For the text-containing cell, return its midpoint in (X, Y) coordinate format. 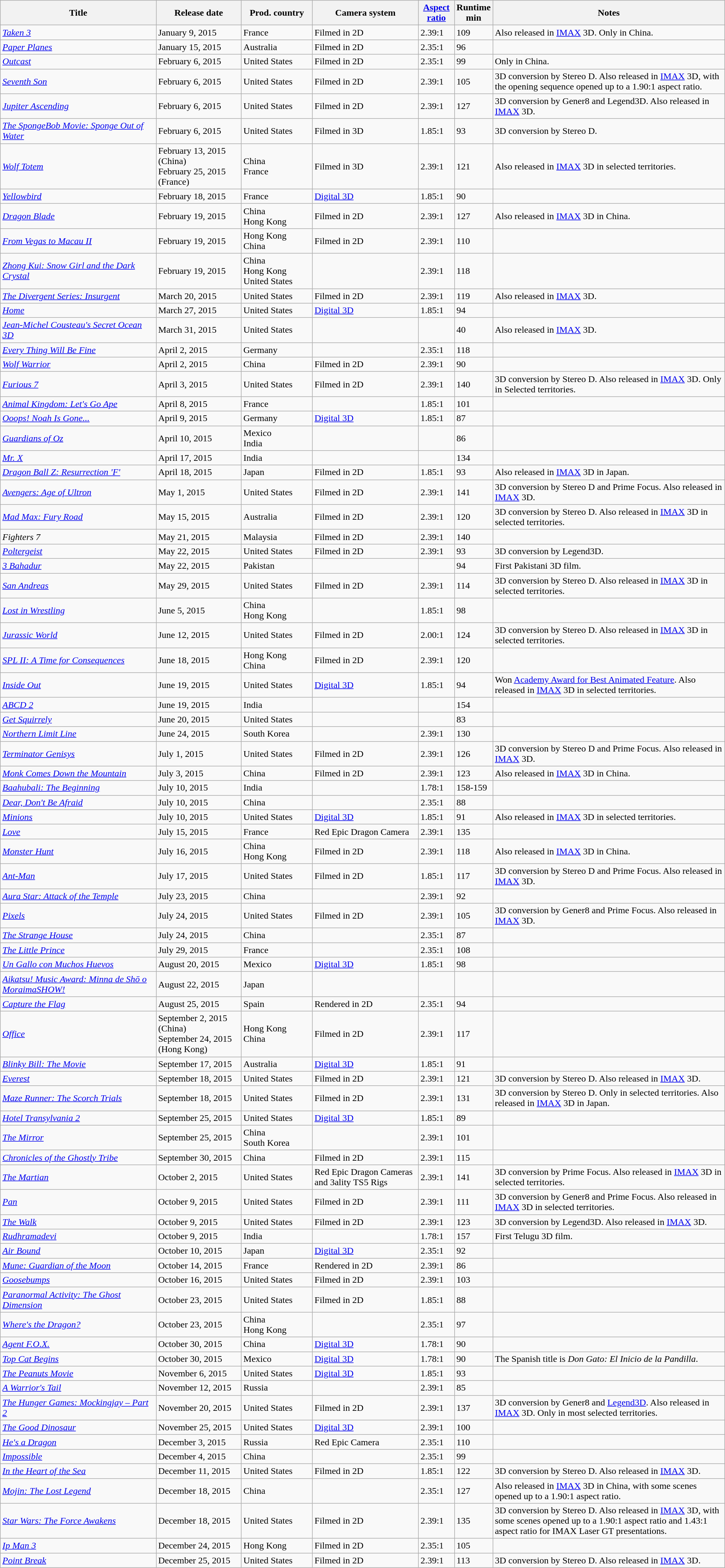
Guardians of Oz (78, 438)
Get Squirrely (78, 719)
A Warrior's Tail (78, 1388)
MexicoIndia (277, 438)
3D conversion by Gener8 and Legend3D. Also released in IMAX 3D. (609, 106)
August 22, 2015 (199, 984)
September 2, 2015 (China)September 24, 2015 (Hong Kong) (199, 1034)
San Andreas (78, 585)
Furious 7 (78, 384)
2.00:1 (436, 636)
Lost in Wrestling (78, 610)
Northern Limit Line (78, 734)
June 24, 2015 (199, 734)
November 25, 2015 (199, 1427)
130 (473, 734)
Animal Kingdom: Let's Go Ape (78, 404)
Everest (78, 1078)
Minions (78, 817)
Malaysia (277, 537)
The Martian (78, 1177)
ChinaHong Kong United States (277, 271)
Monk Comes Down the Mountain (78, 773)
3 Bahadur (78, 566)
The Little Prince (78, 950)
124 (473, 636)
Blinky Bill: The Movie (78, 1064)
Also released in IMAX 3D in China, with some scenes opened up to a 1.90:1 aspect ratio. (609, 1491)
Paranormal Activity: The Ghost Dimension (78, 1300)
131 (473, 1098)
3D conversion by Legend3D. (609, 551)
Camera system (366, 13)
109 (473, 33)
Taken 3 (78, 33)
Title (78, 13)
April 9, 2015 (199, 418)
Wolf Warrior (78, 364)
Red Epic Dragon Camera (366, 831)
114 (473, 585)
June 12, 2015 (199, 636)
June 20, 2015 (199, 719)
Terminator Genisys (78, 753)
June 18, 2015 (199, 660)
First Pakistani 3D film. (609, 566)
July 3, 2015 (199, 773)
111 (473, 1202)
October 14, 2015 (199, 1265)
Only in China. (609, 62)
85 (473, 1388)
40 (473, 330)
September 17, 2015 (199, 1064)
Notes (609, 13)
The Walk (78, 1222)
Inside Out (78, 685)
Ip Man 3 (78, 1546)
Monster Hunt (78, 851)
Goosebumps (78, 1280)
Also released in IMAX 3D. Only in China. (609, 33)
Chronicles of the Ghostly Tribe (78, 1157)
157 (473, 1236)
3D conversion by Stereo D. Also released in IMAX 3D, with the opening sequence opened up to a 1.90:1 aspect ratio. (609, 81)
Top Cat Begins (78, 1359)
ChinaSouth Korea (277, 1137)
Pixels (78, 916)
March 31, 2015 (199, 330)
Aikatsu! Music Award: Minna de Shō o MoraimaSHOW! (78, 984)
Outcast (78, 62)
He's a Dragon (78, 1442)
Pan (78, 1202)
89 (473, 1118)
Jean-Michel Cousteau's Secret Ocean 3D (78, 330)
Wolf Totem (78, 166)
Home (78, 311)
December 4, 2015 (199, 1456)
3D conversion by Gener8 and Prime Focus. Also released in IMAX 3D in selected territories. (609, 1202)
April 3, 2015 (199, 384)
Un Gallo con Muchos Huevos (78, 965)
Mad Max: Fury Road (78, 517)
The SpongeBob Movie: Sponge Out of Water (78, 131)
October 2, 2015 (199, 1177)
97 (473, 1325)
November 6, 2015 (199, 1373)
Pakistan (277, 566)
October 16, 2015 (199, 1280)
December 11, 2015 (199, 1471)
July 15, 2015 (199, 831)
ChinaFrance (277, 166)
Mojin: The Lost Legend (78, 1491)
July 1, 2015 (199, 753)
First Telugu 3D film. (609, 1236)
July 29, 2015 (199, 950)
103 (473, 1280)
Fighters 7 (78, 537)
137 (473, 1407)
The Spanish title is Don Gato: El Inicio de la Pandilla. (609, 1359)
Love (78, 831)
100 (473, 1427)
Capture the Flag (78, 1004)
Prod. country (277, 13)
April 8, 2015 (199, 404)
May 1, 2015 (199, 492)
Paper Planes (78, 47)
January 15, 2015 (199, 47)
August 20, 2015 (199, 965)
SPL II: A Time for Consequences (78, 660)
Ooops! Noah Is Gone... (78, 418)
126 (473, 753)
119 (473, 296)
96 (473, 47)
Dear, Don't Be Afraid (78, 802)
The Peanuts Movie (78, 1373)
February 13, 2015 (China)February 25, 2015 (France) (199, 166)
Where's the Dragon? (78, 1325)
April 18, 2015 (199, 472)
Won Academy Award for Best Animated Feature. Also released in IMAX 3D in selected territories. (609, 685)
Aspect ratio (436, 13)
May 21, 2015 (199, 537)
From Vegas to Macau II (78, 241)
Release date (199, 13)
April 17, 2015 (199, 458)
September 30, 2015 (199, 1157)
March 27, 2015 (199, 311)
South Korea (277, 734)
August 25, 2015 (199, 1004)
Dragon Ball Z: Resurrection 'F' (78, 472)
Jupiter Ascending (78, 106)
Poltergeist (78, 551)
July 17, 2015 (199, 876)
3D conversion by Stereo D. Only in selected territories. Also released in IMAX 3D in Japan. (609, 1098)
Ant-Man (78, 876)
154 (473, 705)
83 (473, 719)
Air Bound (78, 1251)
Red Epic Camera (366, 1442)
3D conversion by Gener8 and Prime Focus. Also released in IMAX 3D. (609, 916)
Yellowbird (78, 196)
March 20, 2015 (199, 296)
Zhong Kui: Snow Girl and the Dark Crystal (78, 271)
ABCD 2 (78, 705)
Aura Star: Attack of the Temple (78, 896)
The Good Dinosaur (78, 1427)
Rudhramadevi (78, 1236)
Hong Kong (277, 1546)
3D conversion by Prime Focus. Also released in IMAX 3D in selected territories. (609, 1177)
December 24, 2015 (199, 1546)
3D conversion by Stereo D. (609, 131)
Seventh Son (78, 81)
December 25, 2015 (199, 1560)
November 12, 2015 (199, 1388)
Mr. X (78, 458)
In the Heart of the Sea (78, 1471)
Every Thing Will Be Fine (78, 350)
November 20, 2015 (199, 1407)
Red Epic Dragon Cameras and 3ality TS5 Rigs (366, 1177)
Agent F.O.X. (78, 1344)
Star Wars: The Force Awakens (78, 1521)
June 5, 2015 (199, 610)
Runtime min (473, 13)
The Divergent Series: Insurgent (78, 296)
Office (78, 1034)
Spain (277, 1004)
July 16, 2015 (199, 851)
The Strange House (78, 935)
Also released in IMAX 3D in Japan. (609, 472)
113 (473, 1560)
February 18, 2015 (199, 196)
Dragon Blade (78, 216)
The Mirror (78, 1137)
Baahubali: The Beginning (78, 788)
108 (473, 950)
3D conversion by Gener8 and Legend3D. Also released in IMAX 3D. Only in most selected territories. (609, 1407)
December 3, 2015 (199, 1442)
Hotel Transylvania 2 (78, 1118)
January 9, 2015 (199, 33)
The Hunger Games: Mockingjay – Part 2 (78, 1407)
158-159 (473, 788)
3D conversion by Legend3D. Also released in IMAX 3D. (609, 1222)
Avengers: Age of Ultron (78, 492)
July 23, 2015 (199, 896)
May 29, 2015 (199, 585)
Impossible (78, 1456)
April 10, 2015 (199, 438)
Mune: Guardian of the Moon (78, 1265)
115 (473, 1157)
Maze Runner: The Scorch Trials (78, 1098)
May 15, 2015 (199, 517)
122 (473, 1471)
Jurassic World (78, 636)
134 (473, 458)
October 10, 2015 (199, 1251)
3D conversion by Stereo D. Also released in IMAX 3D. Only in Selected territories. (609, 384)
Point Break (78, 1560)
